Locate the cell with the specified text and output its (x, y) center coordinate. 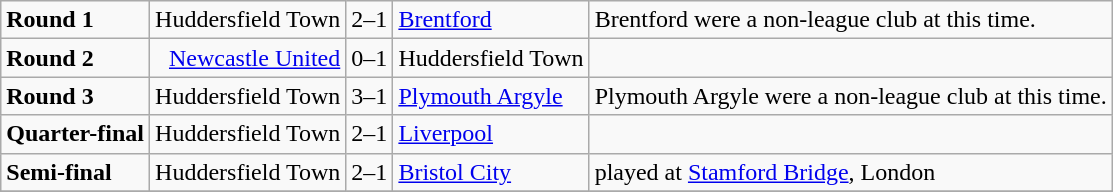
Plymouth Argyle (491, 96)
Newcastle United (248, 58)
3–1 (370, 96)
Brentford were a non-league club at this time. (850, 20)
Bristol City (491, 172)
Semi-final (76, 172)
Round 3 (76, 96)
Quarter-final (76, 134)
Round 2 (76, 58)
Plymouth Argyle were a non-league club at this time. (850, 96)
Round 1 (76, 20)
Liverpool (491, 134)
played at Stamford Bridge, London (850, 172)
Brentford (491, 20)
0–1 (370, 58)
